Search for the cell housing the specified text and yield its [X, Y] center coordinate. 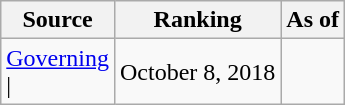
Source [58, 20]
October 8, 2018 [197, 72]
Ranking [197, 20]
Governing| [58, 72]
As of [313, 20]
